Locate the cell with the specified text and output its [x, y] center coordinate. 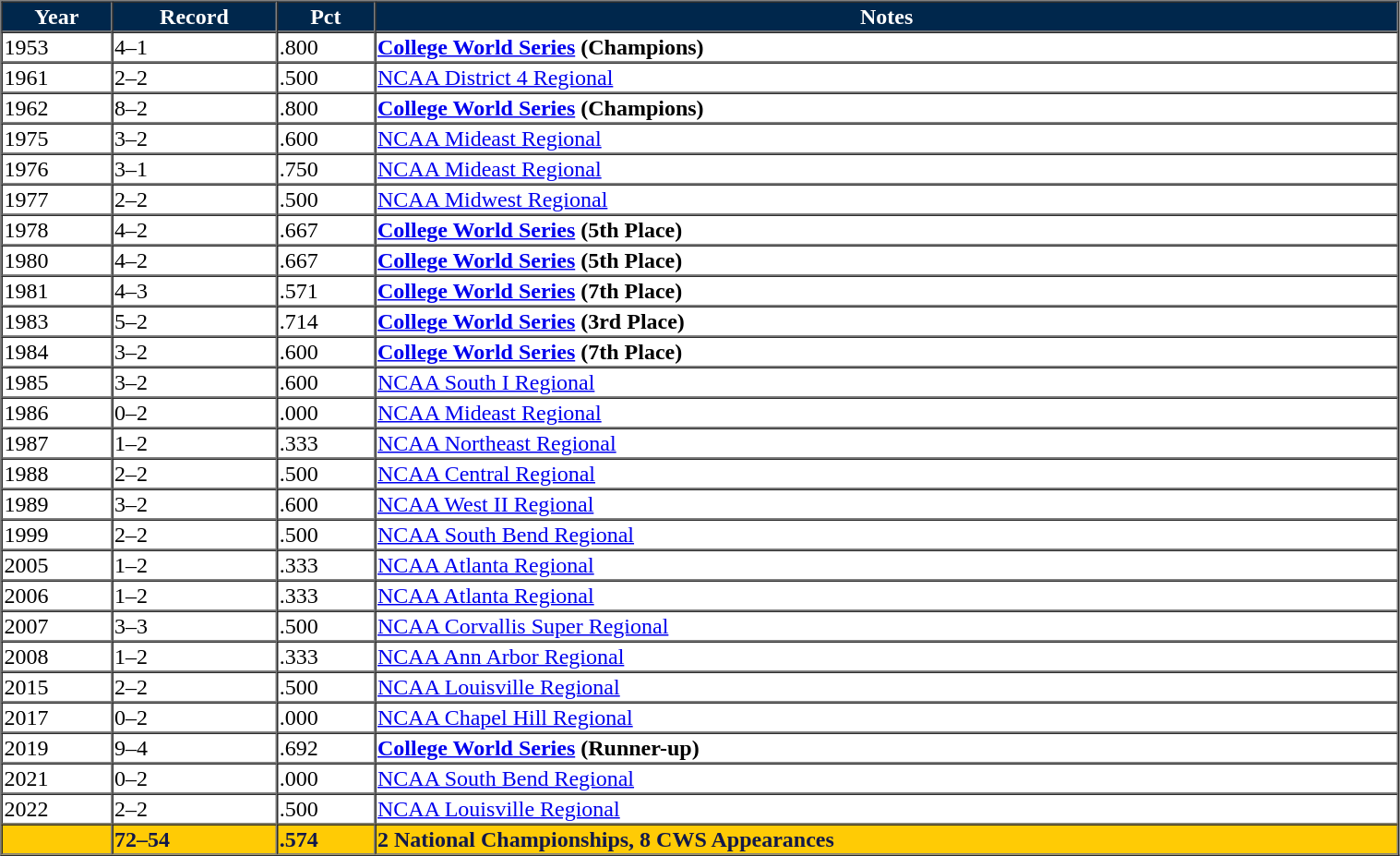
NCAA Chapel Hill Regional [886, 717]
.574 [326, 838]
2015 [57, 687]
1962 [57, 107]
.750 [326, 168]
NCAA Central Regional [886, 473]
2019 [57, 748]
Notes [886, 17]
2007 [57, 626]
1989 [57, 504]
1999 [57, 534]
College World Series (Runner-up) [886, 748]
NCAA Northeast Regional [886, 443]
1975 [57, 139]
NCAA Midwest Regional [886, 199]
2005 [57, 565]
1976 [57, 168]
NCAA District 4 Regional [886, 78]
2017 [57, 717]
1978 [57, 229]
Pct [326, 17]
1983 [57, 321]
2006 [57, 595]
1987 [57, 443]
1988 [57, 473]
3–3 [194, 626]
2008 [57, 656]
9–4 [194, 748]
2022 [57, 809]
NCAA Corvallis Super Regional [886, 626]
.692 [326, 748]
NCAA South I Regional [886, 382]
1984 [57, 351]
5–2 [194, 321]
College World Series (3rd Place) [886, 321]
72–54 [194, 838]
1985 [57, 382]
.714 [326, 321]
1953 [57, 46]
2 National Championships, 8 CWS Appearances [886, 838]
1961 [57, 78]
1977 [57, 199]
2021 [57, 778]
Record [194, 17]
Year [57, 17]
8–2 [194, 107]
1981 [57, 290]
.571 [326, 290]
NCAA West II Regional [886, 504]
1986 [57, 412]
1980 [57, 260]
NCAA Ann Arbor Regional [886, 656]
4–1 [194, 46]
3–1 [194, 168]
4–3 [194, 290]
